Output the (x, y) coordinate of the center of the cell containing the given text.  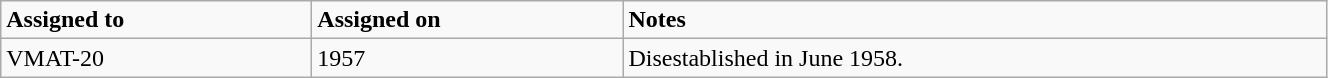
Assigned to (156, 20)
Disestablished in June 1958. (975, 58)
Notes (975, 20)
1957 (468, 58)
Assigned on (468, 20)
VMAT-20 (156, 58)
